Locate the cell with the specified text and output its [x, y] center coordinate. 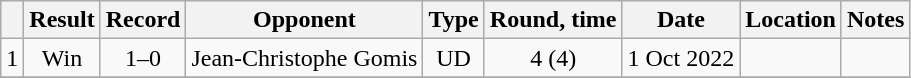
Location [791, 20]
Result [62, 20]
4 (4) [553, 58]
Type [454, 20]
Opponent [304, 20]
Record [143, 20]
Notes [875, 20]
Win [62, 58]
1 Oct 2022 [681, 58]
Date [681, 20]
Jean-Christophe Gomis [304, 58]
UD [454, 58]
Round, time [553, 20]
1 [12, 58]
1–0 [143, 58]
